Scan for the cell matching the given text and deliver its [x, y] coordinate at center. 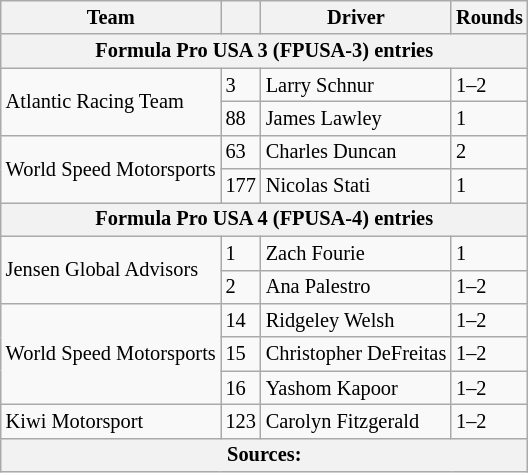
Team [111, 17]
Sources: [264, 455]
Zach Fourie [356, 253]
177 [241, 186]
Kiwi Motorsport [111, 421]
14 [241, 320]
63 [241, 152]
15 [241, 354]
16 [241, 388]
88 [241, 118]
Atlantic Racing Team [111, 102]
123 [241, 421]
Ridgeley Welsh [356, 320]
Christopher DeFreitas [356, 354]
Driver [356, 17]
Formula Pro USA 3 (FPUSA-3) entries [264, 51]
3 [241, 85]
Ana Palestro [356, 287]
Larry Schnur [356, 85]
Jensen Global Advisors [111, 270]
Carolyn Fitzgerald [356, 421]
James Lawley [356, 118]
Yashom Kapoor [356, 388]
Charles Duncan [356, 152]
Formula Pro USA 4 (FPUSA-4) entries [264, 219]
Nicolas Stati [356, 186]
Rounds [490, 17]
